Search for the cell housing the specified text and yield its [x, y] center coordinate. 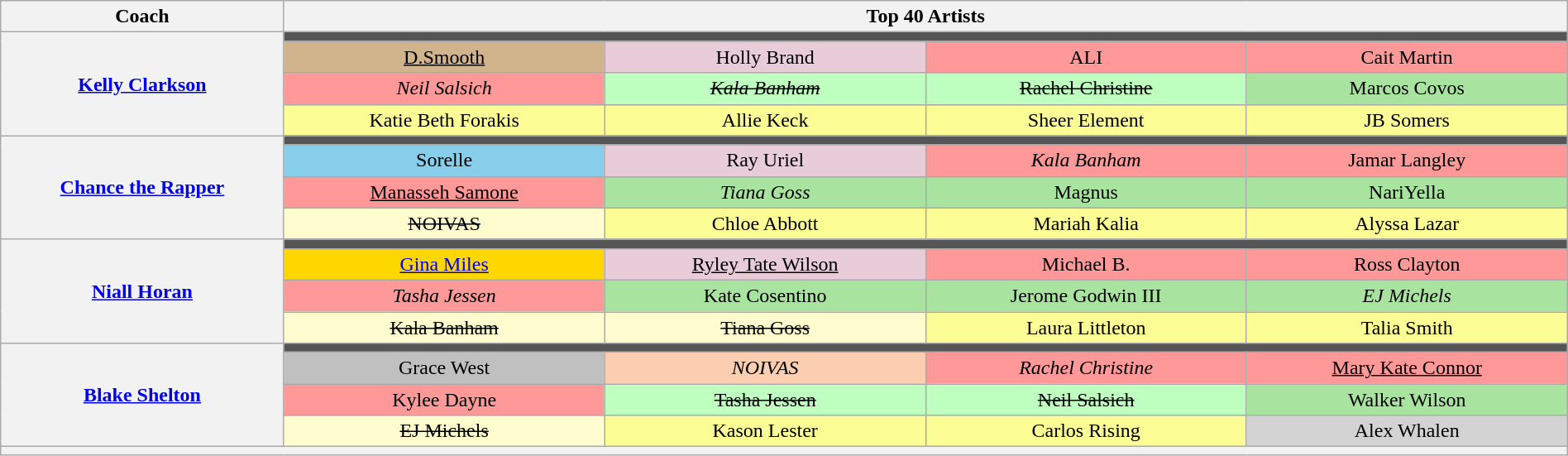
Kylee Dayne [444, 400]
Chloe Abbott [765, 223]
Chance the Rapper [142, 187]
Cait Martin [1407, 57]
Alex Whalen [1407, 431]
ALI [1086, 57]
Laura Littleton [1086, 327]
Sheer Element [1086, 120]
Kason Lester [765, 431]
Alyssa Lazar [1407, 223]
NariYella [1407, 192]
Marcos Covos [1407, 89]
Mary Kate Connor [1407, 368]
Kelly Clarkson [142, 84]
Ross Clayton [1407, 264]
Michael B. [1086, 264]
Ryley Tate Wilson [765, 264]
Jerome Godwin III [1086, 295]
D.Smooth [444, 57]
Allie Keck [765, 120]
Kate Cosentino [765, 295]
Jamar Langley [1407, 161]
Walker Wilson [1407, 400]
Sorelle [444, 161]
Blake Shelton [142, 396]
Manasseh Samone [444, 192]
Carlos Rising [1086, 431]
JB Somers [1407, 120]
Grace West [444, 368]
Talia Smith [1407, 327]
Magnus [1086, 192]
Coach [142, 17]
Ray Uriel [765, 161]
Holly Brand [765, 57]
Katie Beth Forakis [444, 120]
Gina Miles [444, 264]
Top 40 Artists [925, 17]
Mariah Kalia [1086, 223]
Niall Horan [142, 291]
